Search for the cell housing the specified text and yield its [x, y] center coordinate. 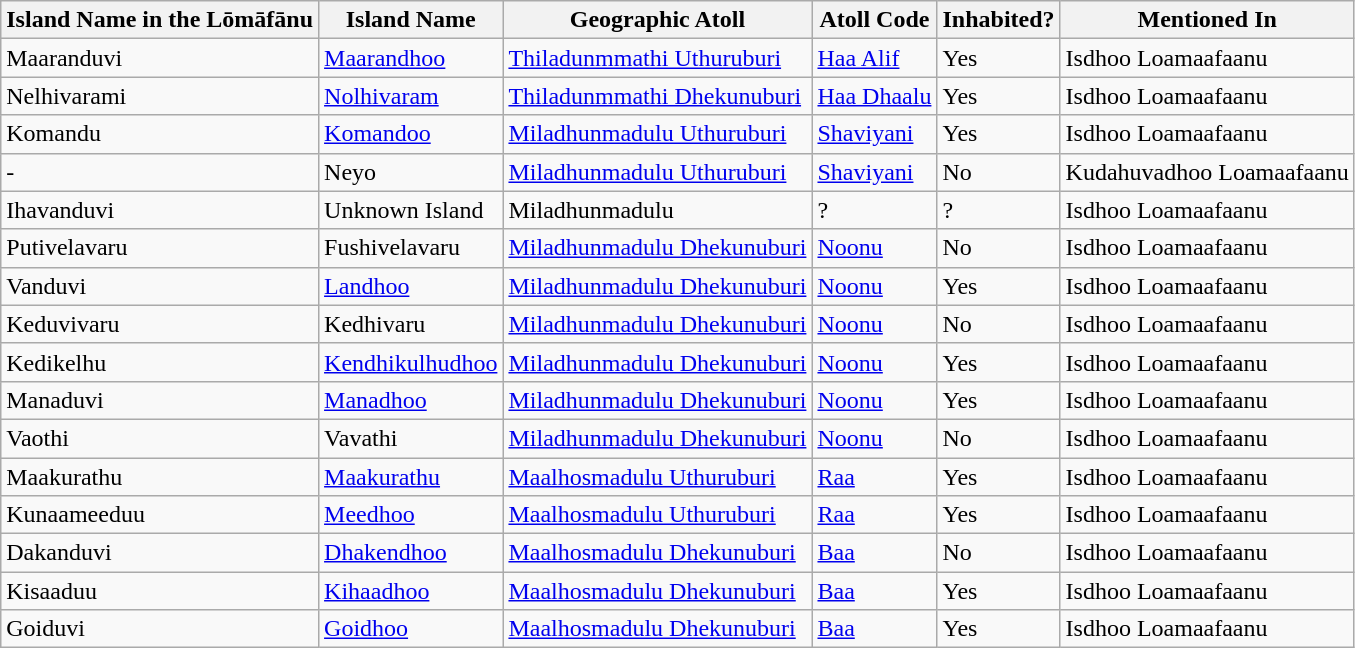
Vavathi [411, 438]
Kunaameeduu [160, 515]
Landhoo [411, 286]
Atoll Code [874, 20]
Goidhoo [411, 629]
Kendhikulhudhoo [411, 362]
Vaothi [160, 438]
Haa Alif [874, 58]
Ihavanduvi [160, 210]
Fushivelavaru [411, 248]
Kedhivaru [411, 324]
Komandoo [411, 134]
Neyo [411, 172]
Unknown Island [411, 210]
Kudahuvadhoo Loamaafaanu [1207, 172]
Mentioned In [1207, 20]
Manadhoo [411, 400]
Dakanduvi [160, 553]
Miladhunmadulu [658, 210]
- [160, 172]
Inhabited? [998, 20]
Kedikelhu [160, 362]
Keduvivaru [160, 324]
Geographic Atoll [658, 20]
Putivelavaru [160, 248]
Nolhivaram [411, 96]
Maarandhoo [411, 58]
Haa Dhaalu [874, 96]
Kisaaduu [160, 591]
Island Name in the Lōmāfānu [160, 20]
Meedhoo [411, 515]
Island Name [411, 20]
Komandu [160, 134]
Nelhivarami [160, 96]
Thiladunmmathi Uthuruburi [658, 58]
Kihaadhoo [411, 591]
Vanduvi [160, 286]
Maaranduvi [160, 58]
Dhakendhoo [411, 553]
Manaduvi [160, 400]
Goiduvi [160, 629]
Thiladunmmathi Dhekunuburi [658, 96]
